Find where the given text appears and provide that cell's center as (x, y) coordinate. 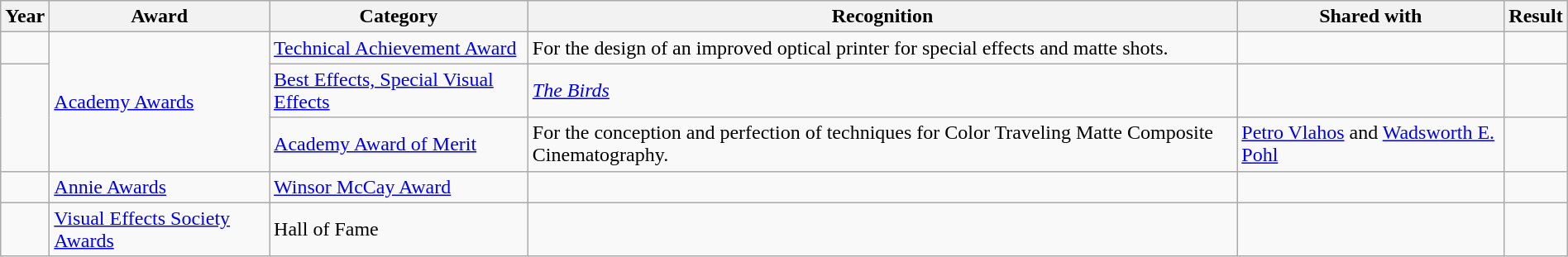
The Birds (882, 91)
Annie Awards (160, 187)
For the design of an improved optical printer for special effects and matte shots. (882, 48)
Year (25, 17)
Petro Vlahos and Wadsworth E. Pohl (1371, 144)
Shared with (1371, 17)
Category (399, 17)
Winsor McCay Award (399, 187)
Recognition (882, 17)
Result (1536, 17)
Best Effects, Special Visual Effects (399, 91)
Award (160, 17)
Academy Awards (160, 102)
Hall of Fame (399, 230)
Academy Award of Merit (399, 144)
Visual Effects Society Awards (160, 230)
For the conception and perfection of techniques for Color Traveling Matte Composite Cinematography. (882, 144)
Technical Achievement Award (399, 48)
